For the text-containing cell, return its midpoint in (X, Y) coordinate format. 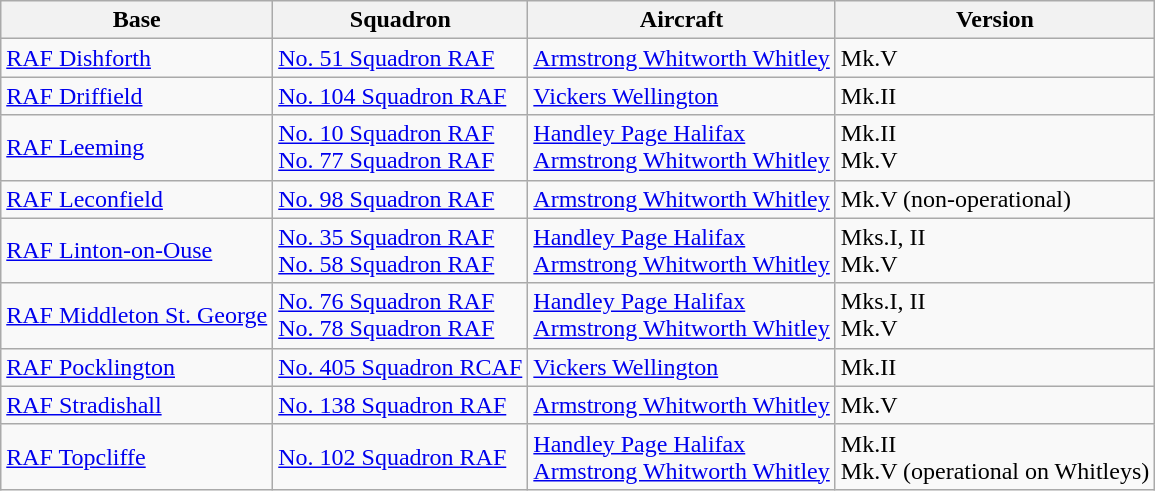
No. 104 Squadron RAF (400, 96)
Mk.II Mk.V (994, 148)
RAF Linton-on-Ouse (137, 250)
RAF Dishforth (137, 58)
RAF Middleton St. George (137, 316)
No. 76 Squadron RAF No. 78 Squadron RAF (400, 316)
Squadron (400, 20)
No. 405 Squadron RCAF (400, 367)
Aircraft (682, 20)
RAF Leconfield (137, 199)
No. 10 Squadron RAF No. 77 Squadron RAF (400, 148)
Mk.II Mk.V (operational on Whitleys) (994, 456)
No. 138 Squadron RAF (400, 405)
Version (994, 20)
No. 102 Squadron RAF (400, 456)
No. 98 Squadron RAF (400, 199)
No. 51 Squadron RAF (400, 58)
Base (137, 20)
RAF Pocklington (137, 367)
RAF Stradishall (137, 405)
RAF Leeming (137, 148)
RAF Topcliffe (137, 456)
RAF Driffield (137, 96)
No. 35 Squadron RAF No. 58 Squadron RAF (400, 250)
Mk.V (non-operational) (994, 199)
